Scan for the cell matching the given text and deliver its [X, Y] coordinate at center. 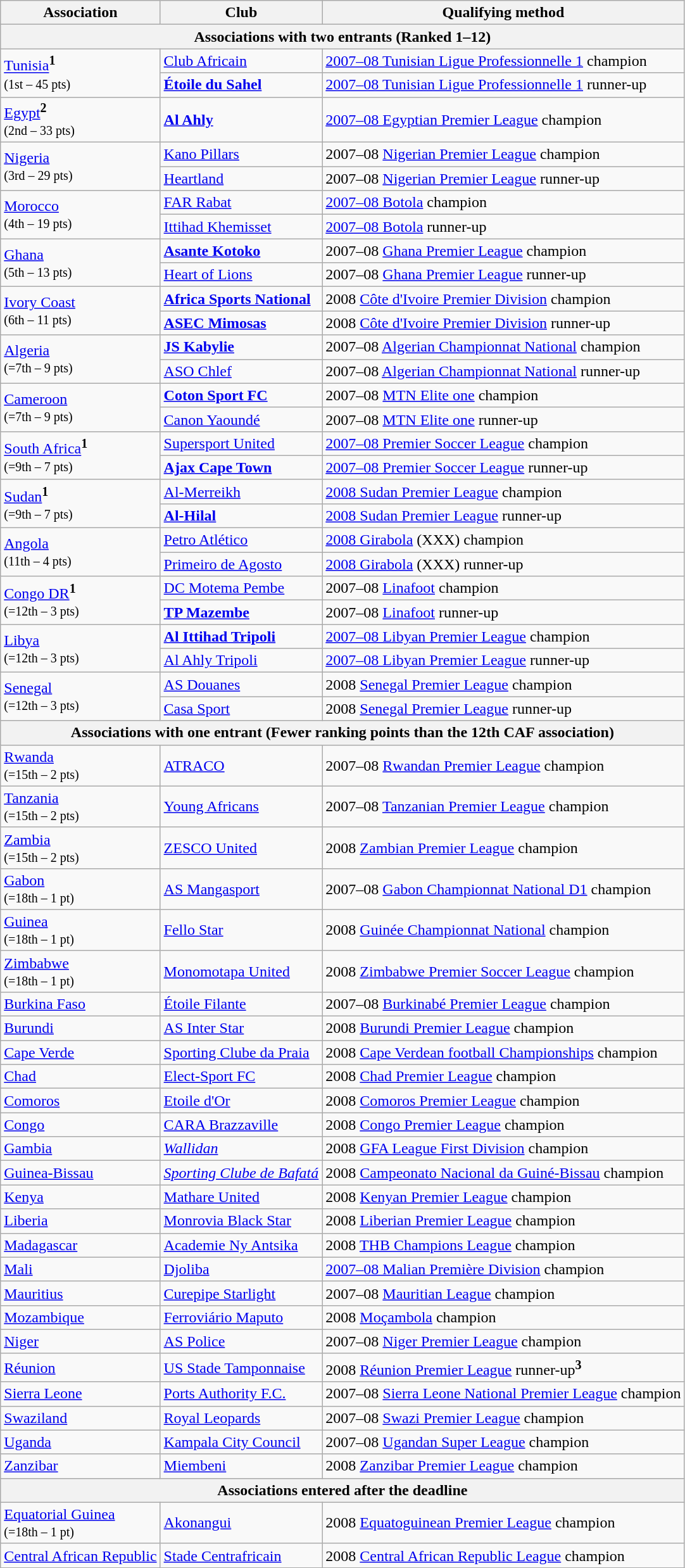
Africa Sports National [241, 299]
2007–08 Tunisian Ligue Professionnelle 1 runner-up [503, 85]
2007–08 Gabon Championnat National D1 champion [503, 889]
AS Mangasport [241, 889]
Mathare United [241, 1197]
Supersport United [241, 443]
2007–08 Nigerian Premier League runner-up [503, 179]
ATRACO [241, 765]
Ittihad Khemisset [241, 227]
Primeiro de Agosto [241, 564]
FAR Rabat [241, 203]
2008 Burundi Premier League champion [503, 1028]
Madagascar [80, 1245]
South Africa1(=9th – 7 pts) [80, 455]
Nigeria(3rd – 29 pts) [80, 167]
2007–08 Ghana Premier League champion [503, 251]
2007–08 Botola runner-up [503, 227]
Chad [80, 1077]
2008 Chad Premier League champion [503, 1077]
AS Inter Star [241, 1028]
Libya(=12th – 3 pts) [80, 648]
2007–08 Swazi Premier League champion [503, 1418]
Tunisia1(1st – 45 pts) [80, 73]
2008 Cape Verdean football Championships champion [503, 1053]
2008 Congo Premier League champion [503, 1125]
2007–08 Burkinabé Premier League champion [503, 1004]
Qualifying method [503, 13]
ZESCO United [241, 847]
2008 Moçambola champion [503, 1317]
Sierra Leone [80, 1394]
Fello Star [241, 930]
Ghana(5th – 13 pts) [80, 263]
JS Kabylie [241, 347]
Heart of Lions [241, 275]
Monomotapa United [241, 971]
Liberia [80, 1221]
DC Motema Pembe [241, 588]
Association [80, 13]
2007–08 Tanzanian Premier League champion [503, 807]
2008 Girabola (XXX) runner-up [503, 564]
2007–08 MTN Elite one runner-up [503, 419]
Cape Verde [80, 1053]
Canon Yaoundé [241, 419]
Congo DR1(=12th – 3 pts) [80, 600]
Morocco(4th – 19 pts) [80, 215]
2007–08 Ghana Premier League runner-up [503, 275]
Elect-Sport FC [241, 1077]
Rwanda(=15th – 2 pts) [80, 765]
Étoile Filante [241, 1004]
Mozambique [80, 1317]
2008 Comoros Premier League champion [503, 1101]
Algeria(=7th – 9 pts) [80, 359]
2008 Equatoguinean Premier League champion [503, 1522]
Curepipe Starlight [241, 1293]
2008 Central African Republic League champion [503, 1555]
Al Ahly Tripoli [241, 661]
CARA Brazzaville [241, 1125]
2008 Senegal Premier League runner-up [503, 709]
Swaziland [80, 1418]
Royal Leopards [241, 1418]
2008 Girabola (XXX) champion [503, 540]
Uganda [80, 1442]
Réunion [80, 1368]
Associations entered after the deadline [342, 1490]
Gambia [80, 1149]
Kampala City Council [241, 1442]
2007–08 Algerian Championnat National runner-up [503, 371]
2007–08 Botola champion [503, 203]
2007–08 Linafoot runner-up [503, 612]
2007–08 Tunisian Ligue Professionnelle 1 champion [503, 61]
Academie Ny Antsika [241, 1245]
2008 Côte d'Ivoire Premier Division champion [503, 299]
Petro Atlético [241, 540]
2007–08 Mauritian League champion [503, 1293]
Étoile du Sahel [241, 85]
Djoliba [241, 1269]
Associations with one entrant (Fewer ranking points than the 12th CAF association) [342, 733]
2008 Sudan Premier League runner-up [503, 515]
2008 GFA League First Division champion [503, 1149]
Heartland [241, 179]
2007–08 MTN Elite one champion [503, 395]
2008 Zambian Premier League champion [503, 847]
Egypt2(2nd – 33 pts) [80, 120]
Club Africain [241, 61]
TP Mazembe [241, 612]
2007–08 Libyan Premier League runner-up [503, 661]
Ports Authority F.C. [241, 1394]
Monrovia Black Star [241, 1221]
Al Ittihad Tripoli [241, 636]
Niger [80, 1341]
Sporting Clube da Praia [241, 1053]
2007–08 Premier Soccer League runner-up [503, 467]
ASEC Mimosas [241, 323]
2008 Campeonato Nacional da Guiné-Bissau champion [503, 1173]
Guinea-Bissau [80, 1173]
2008 Guinée Championnat National champion [503, 930]
Burkina Faso [80, 1004]
Zanzibar [80, 1466]
Gabon(=18th – 1 pt) [80, 889]
Al Ahly [241, 120]
Miembeni [241, 1466]
Kano Pillars [241, 155]
Equatorial Guinea(=18th – 1 pt) [80, 1522]
Casa Sport [241, 709]
US Stade Tamponnaise [241, 1368]
AS Douanes [241, 685]
Mali [80, 1269]
2007–08 Nigerian Premier League champion [503, 155]
Young Africans [241, 807]
Stade Centrafricain [241, 1555]
Burundi [80, 1028]
2007–08 Premier Soccer League champion [503, 443]
2007–08 Malian Première Division champion [503, 1269]
Sporting Clube de Bafatá [241, 1173]
Associations with two entrants (Ranked 1–12) [342, 37]
Kenya [80, 1197]
Etoile d'Or [241, 1101]
Coton Sport FC [241, 395]
2008 Senegal Premier League champion [503, 685]
2007–08 Libyan Premier League champion [503, 636]
2007–08 Sierra Leone National Premier League champion [503, 1394]
2007–08 Niger Premier League champion [503, 1341]
Asante Kotoko [241, 251]
Ajax Cape Town [241, 467]
Senegal(=12th – 3 pts) [80, 697]
Club [241, 13]
Comoros [80, 1101]
Cameroon(=7th – 9 pts) [80, 407]
Sudan1(=9th – 7 pts) [80, 503]
2008 Zanzibar Premier League champion [503, 1466]
Guinea(=18th – 1 pt) [80, 930]
2007–08 Ugandan Super League champion [503, 1442]
Al-Hilal [241, 515]
ASO Chlef [241, 371]
Zimbabwe(=18th – 1 pt) [80, 971]
2007–08 Rwandan Premier League champion [503, 765]
Ferroviário Maputo [241, 1317]
Central African Republic [80, 1555]
Congo [80, 1125]
2007–08 Algerian Championnat National champion [503, 347]
2008 Kenyan Premier League champion [503, 1197]
Wallidan [241, 1149]
2008 Réunion Premier League runner-up3 [503, 1368]
2008 Sudan Premier League champion [503, 491]
2007–08 Linafoot champion [503, 588]
2008 THB Champions League champion [503, 1245]
Ivory Coast(6th – 11 pts) [80, 311]
Angola(11th – 4 pts) [80, 552]
Zambia(=15th – 2 pts) [80, 847]
AS Police [241, 1341]
2008 Liberian Premier League champion [503, 1221]
Al-Merreikh [241, 491]
2008 Côte d'Ivoire Premier Division runner-up [503, 323]
2008 Zimbabwe Premier Soccer League champion [503, 971]
Mauritius [80, 1293]
2007–08 Egyptian Premier League champion [503, 120]
Akonangui [241, 1522]
Tanzania(=15th – 2 pts) [80, 807]
